Provide the (x, y) coordinate of the cell's center where the given text is located.  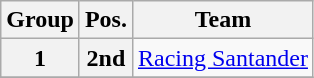
Group (40, 20)
1 (40, 58)
Pos. (106, 20)
Racing Santander (222, 58)
2nd (106, 58)
Team (222, 20)
